Detect which cell encompasses the target text, then output its (x, y) center coordinate. 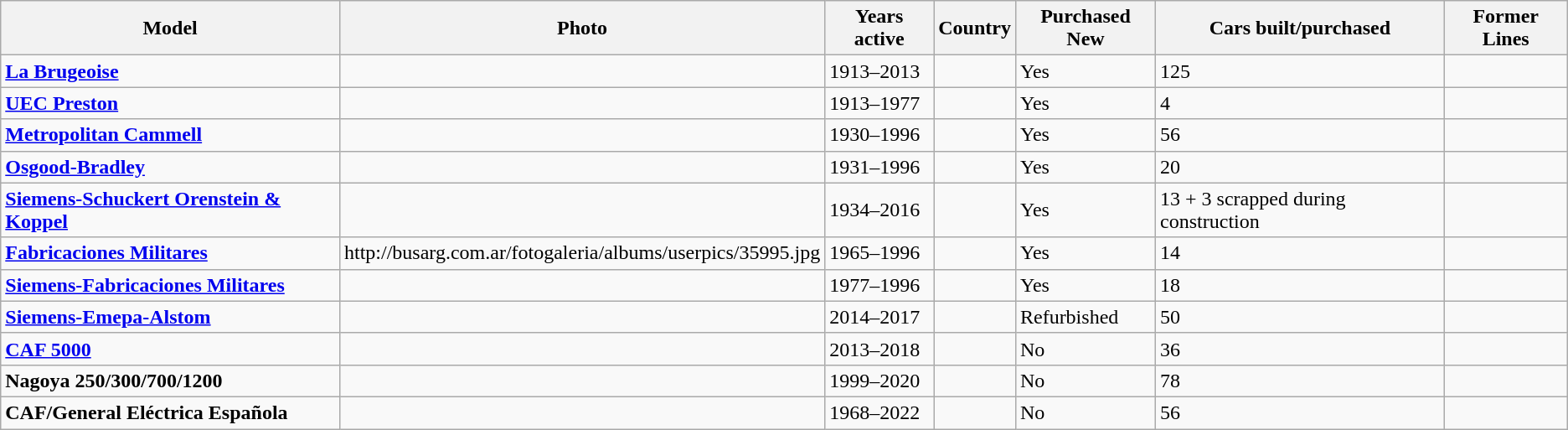
14 (1300, 253)
Fabricaciones Militares (171, 253)
Siemens-Schuckert Orenstein & Koppel (171, 210)
Former Lines (1506, 28)
Model (171, 28)
CAF/General Eléctrica Española (171, 412)
18 (1300, 285)
50 (1300, 317)
1965–1996 (879, 253)
Nagoya 250/300/700/1200 (171, 381)
Siemens-Fabricaciones Militares (171, 285)
Osgood-Bradley (171, 167)
20 (1300, 167)
CAF 5000 (171, 349)
13 + 3 scrapped during construction (1300, 210)
2013–2018 (879, 349)
Years active (879, 28)
1931–1996 (879, 167)
2014–2017 (879, 317)
http://busarg.com.ar/fotogaleria/albums/userpics/35995.jpg (581, 253)
36 (1300, 349)
1968–2022 (879, 412)
4 (1300, 103)
1930–1996 (879, 135)
1913–2013 (879, 71)
1999–2020 (879, 381)
78 (1300, 381)
UEC Preston (171, 103)
1977–1996 (879, 285)
Country (975, 28)
125 (1300, 71)
Photo (581, 28)
Metropolitan Cammell (171, 135)
Refurbished (1086, 317)
1913–1977 (879, 103)
Purchased New (1086, 28)
Cars built/purchased (1300, 28)
Siemens-Emepa-Alstom (171, 317)
La Brugeoise (171, 71)
1934–2016 (879, 210)
